Extract the (x, y) coordinate from the center of the cell holding the provided text.  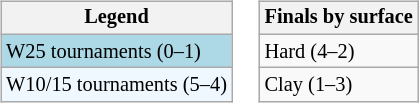
Clay (1–3) (339, 85)
Legend (116, 18)
Finals by surface (339, 18)
W25 tournaments (0–1) (116, 51)
Hard (4–2) (339, 51)
W10/15 tournaments (5–4) (116, 85)
